Search for the cell housing the specified text and yield its [x, y] center coordinate. 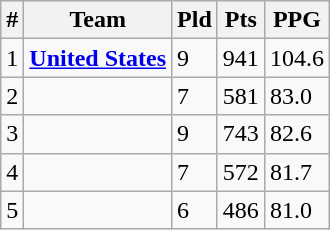
83.0 [296, 96]
Pts [240, 20]
PPG [296, 20]
486 [240, 210]
6 [195, 210]
81.7 [296, 172]
743 [240, 134]
2 [12, 96]
3 [12, 134]
104.6 [296, 58]
1 [12, 58]
4 [12, 172]
81.0 [296, 210]
572 [240, 172]
941 [240, 58]
581 [240, 96]
82.6 [296, 134]
# [12, 20]
Pld [195, 20]
5 [12, 210]
United States [98, 58]
Team [98, 20]
